Determine the [X, Y] coordinate at the center of the cell enclosing the given text.  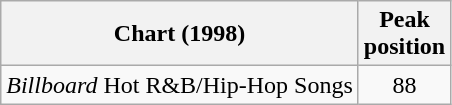
Peakposition [404, 34]
Chart (1998) [180, 34]
Billboard Hot R&B/Hip-Hop Songs [180, 85]
88 [404, 85]
